Search for the cell housing the specified text and yield its [X, Y] center coordinate. 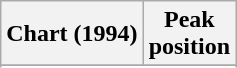
Chart (1994) [72, 34]
Peakposition [189, 34]
